Return the [X, Y] coordinate for the center point of the cell that contains the specified text.  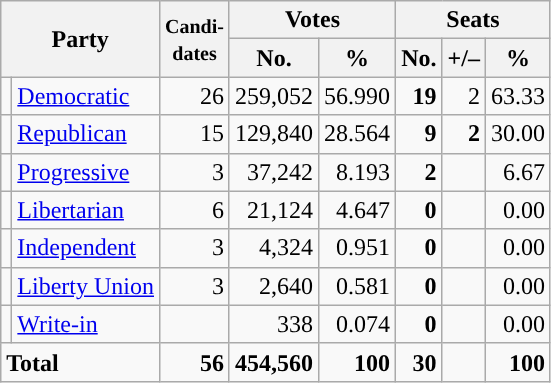
56 [195, 362]
26 [195, 96]
Votes [312, 20]
Seats [474, 20]
Party [80, 39]
Independent [86, 248]
30 [419, 362]
Democratic [86, 96]
454,560 [274, 362]
+/– [464, 58]
6.67 [518, 172]
6 [195, 210]
0.951 [358, 248]
28.564 [358, 134]
Write-in [86, 324]
4.647 [358, 210]
129,840 [274, 134]
Total [80, 362]
8.193 [358, 172]
Liberty Union [86, 286]
37,242 [274, 172]
Candi-dates [195, 39]
2,640 [274, 286]
63.33 [518, 96]
0.074 [358, 324]
0.581 [358, 286]
338 [274, 324]
9 [419, 134]
4,324 [274, 248]
30.00 [518, 134]
Republican [86, 134]
21,124 [274, 210]
259,052 [274, 96]
Progressive [86, 172]
19 [419, 96]
15 [195, 134]
56.990 [358, 96]
Libertarian [86, 210]
